Provide the (X, Y) coordinate of the cell's center where the given text is located.  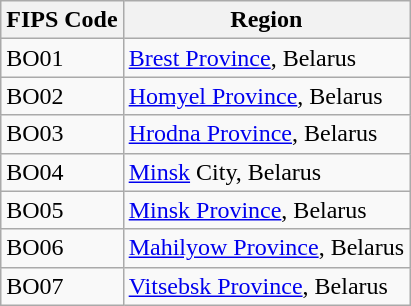
BO03 (62, 134)
Vitsebsk Province, Belarus (266, 286)
Homyel Province, Belarus (266, 96)
BO06 (62, 248)
BO05 (62, 210)
BO07 (62, 286)
Hrodna Province, Belarus (266, 134)
BO01 (62, 58)
BO02 (62, 96)
Region (266, 20)
Mahilyow Province, Belarus (266, 248)
Brest Province, Belarus (266, 58)
Minsk City, Belarus (266, 172)
FIPS Code (62, 20)
BO04 (62, 172)
Minsk Province, Belarus (266, 210)
